Identify which cell holds the provided text, then report its (x, y) central coordinate. 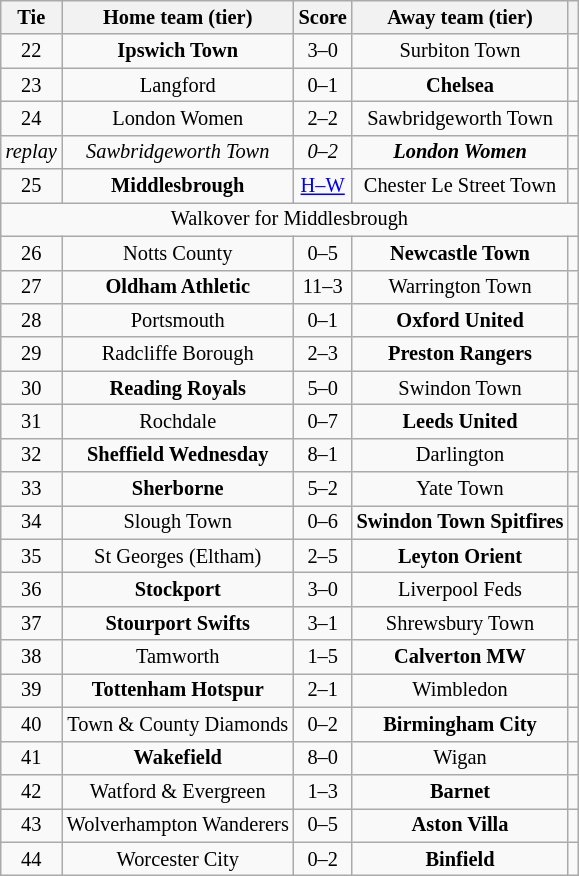
Barnet (460, 791)
29 (32, 354)
2–3 (323, 354)
Wigan (460, 758)
Rochdale (178, 421)
Wolverhampton Wanderers (178, 825)
Warrington Town (460, 287)
Calverton MW (460, 657)
1–5 (323, 657)
1–3 (323, 791)
Surbiton Town (460, 51)
35 (32, 556)
Chester Le Street Town (460, 186)
Birmingham City (460, 724)
8–1 (323, 455)
11–3 (323, 287)
Portsmouth (178, 320)
Home team (tier) (178, 17)
Stockport (178, 589)
28 (32, 320)
22 (32, 51)
Swindon Town (460, 388)
33 (32, 489)
Newcastle Town (460, 253)
5–0 (323, 388)
Wakefield (178, 758)
Oxford United (460, 320)
Oldham Athletic (178, 287)
Langford (178, 85)
36 (32, 589)
0–7 (323, 421)
Swindon Town Spitfires (460, 522)
Stourport Swifts (178, 623)
St Georges (Eltham) (178, 556)
Yate Town (460, 489)
23 (32, 85)
Leeds United (460, 421)
Slough Town (178, 522)
Tamworth (178, 657)
37 (32, 623)
32 (32, 455)
Aston Villa (460, 825)
Away team (tier) (460, 17)
Walkover for Middlesbrough (290, 219)
24 (32, 118)
Wimbledon (460, 690)
Score (323, 17)
43 (32, 825)
42 (32, 791)
38 (32, 657)
Reading Royals (178, 388)
30 (32, 388)
0–6 (323, 522)
Chelsea (460, 85)
39 (32, 690)
Binfield (460, 859)
27 (32, 287)
Liverpool Feds (460, 589)
2–2 (323, 118)
Sherborne (178, 489)
Notts County (178, 253)
2–1 (323, 690)
Radcliffe Borough (178, 354)
34 (32, 522)
Shrewsbury Town (460, 623)
H–W (323, 186)
Watford & Evergreen (178, 791)
Sheffield Wednesday (178, 455)
5–2 (323, 489)
25 (32, 186)
2–5 (323, 556)
44 (32, 859)
40 (32, 724)
3–1 (323, 623)
Preston Rangers (460, 354)
replay (32, 152)
Ipswich Town (178, 51)
Leyton Orient (460, 556)
Tottenham Hotspur (178, 690)
8–0 (323, 758)
Tie (32, 17)
Darlington (460, 455)
26 (32, 253)
Town & County Diamonds (178, 724)
41 (32, 758)
Worcester City (178, 859)
Middlesbrough (178, 186)
31 (32, 421)
